Capture the cell that displays the provided text and extract its (X, Y) central coordinate. 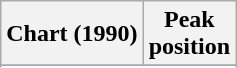
Peakposition (189, 34)
Chart (1990) (72, 34)
